Provide the [x, y] coordinate of the cell's center where the given text is located.  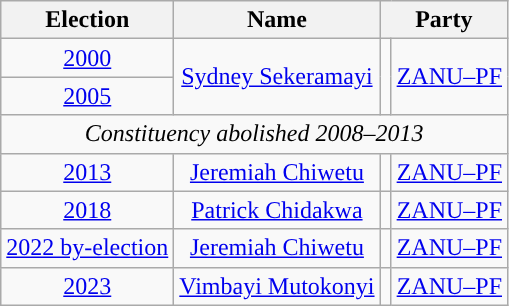
Party [444, 20]
2013 [88, 172]
Name [277, 20]
Patrick Chidakwa [277, 210]
Sydney Sekeramayi [277, 77]
Election [88, 20]
2023 [88, 286]
2018 [88, 210]
2005 [88, 96]
2022 by-election [88, 248]
Vimbayi Mutokonyi [277, 286]
Constituency abolished 2008–2013 [254, 134]
2000 [88, 58]
